Identify which cell holds the provided text, then report its (X, Y) central coordinate. 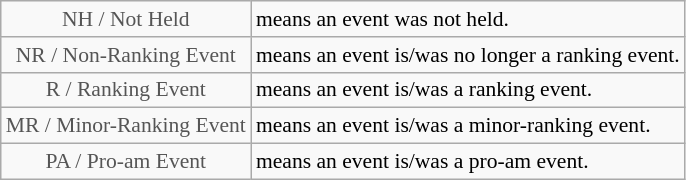
means an event is/was a pro-am event. (468, 162)
MR / Minor-Ranking Event (126, 126)
NH / Not Held (126, 19)
PA / Pro-am Event (126, 162)
R / Ranking Event (126, 90)
means an event is/was a ranking event. (468, 90)
means an event was not held. (468, 19)
means an event is/was no longer a ranking event. (468, 55)
means an event is/was a minor-ranking event. (468, 126)
NR / Non-Ranking Event (126, 55)
